Scan for the cell matching the given text and deliver its (x, y) coordinate at center. 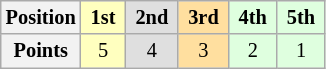
2 (253, 51)
4 (152, 51)
Position (41, 17)
2nd (152, 17)
5th (301, 17)
1st (104, 17)
Points (41, 51)
3rd (203, 17)
4th (253, 17)
5 (104, 51)
3 (203, 51)
1 (301, 51)
